Pinpoint the cell where the given text exists, returning its [x, y] midpoint coordinate. 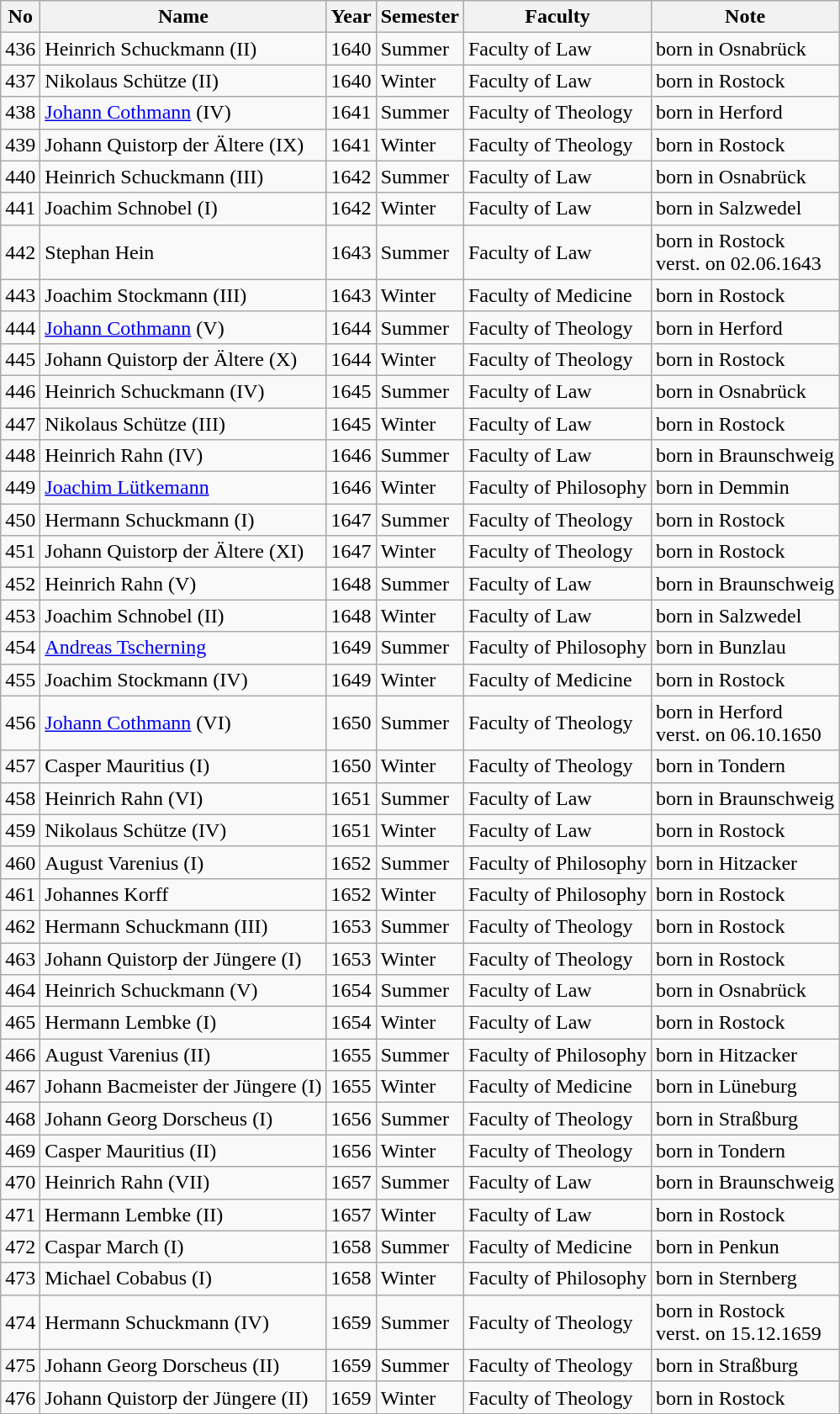
453 [20, 616]
445 [20, 359]
454 [20, 648]
463 [20, 958]
447 [20, 423]
437 [20, 81]
466 [20, 1055]
449 [20, 488]
born in Bunzlau [745, 648]
Johann Cothmann (VI) [183, 723]
476 [20, 1397]
Heinrich Rahn (IV) [183, 456]
Heinrich Rahn (VI) [183, 798]
August Varenius (II) [183, 1055]
448 [20, 456]
Note [745, 17]
Joachim Stockmann (IV) [183, 680]
439 [20, 145]
Johann Quistorp der Ältere (IX) [183, 145]
451 [20, 552]
Hermann Schuckmann (IV) [183, 1322]
August Varenius (I) [183, 862]
Nikolaus Schütze (III) [183, 423]
Heinrich Schuckmann (III) [183, 177]
No [20, 17]
Hermann Schuckmann (III) [183, 926]
Heinrich Rahn (VII) [183, 1183]
Johann Quistorp der Ältere (XI) [183, 552]
452 [20, 584]
465 [20, 1023]
Johann Georg Dorscheus (I) [183, 1119]
Nikolaus Schütze (IV) [183, 830]
Heinrich Schuckmann (V) [183, 991]
Heinrich Rahn (V) [183, 584]
Hermann Lembke (II) [183, 1215]
Johann Georg Dorscheus (II) [183, 1365]
born in Rostockverst. on 02.06.1643 [745, 252]
Year [351, 17]
457 [20, 766]
Name [183, 17]
Andreas Tscherning [183, 648]
born in Penkun [745, 1247]
Johann Cothmann (IV) [183, 113]
Stephan Hein [183, 252]
455 [20, 680]
Michael Cobabus (I) [183, 1279]
474 [20, 1322]
Joachim Schnobel (I) [183, 209]
470 [20, 1183]
469 [20, 1151]
Joachim Lütkemann [183, 488]
440 [20, 177]
Johann Bacmeister der Jüngere (I) [183, 1087]
Casper Mauritius (I) [183, 766]
Faculty [557, 17]
456 [20, 723]
Hermann Lembke (I) [183, 1023]
Johann Quistorp der Jüngere (I) [183, 958]
Johannes Korff [183, 894]
462 [20, 926]
Joachim Schnobel (II) [183, 616]
Johann Cothmann (V) [183, 327]
472 [20, 1247]
467 [20, 1087]
born in Sternberg [745, 1279]
Johann Quistorp der Ältere (X) [183, 359]
Heinrich Schuckmann (IV) [183, 391]
Joachim Stockmann (III) [183, 295]
443 [20, 295]
born in Rostockverst. on 15.12.1659 [745, 1322]
458 [20, 798]
464 [20, 991]
Casper Mauritius (II) [183, 1151]
461 [20, 894]
450 [20, 520]
442 [20, 252]
444 [20, 327]
Johann Quistorp der Jüngere (II) [183, 1397]
460 [20, 862]
475 [20, 1365]
Hermann Schuckmann (I) [183, 520]
471 [20, 1215]
468 [20, 1119]
Caspar March (I) [183, 1247]
473 [20, 1279]
born in Demmin [745, 488]
Heinrich Schuckmann (II) [183, 49]
446 [20, 391]
Nikolaus Schütze (II) [183, 81]
436 [20, 49]
438 [20, 113]
born in Herfordverst. on 06.10.1650 [745, 723]
441 [20, 209]
459 [20, 830]
born in Lüneburg [745, 1087]
Semester [420, 17]
